For the text-containing cell, return its midpoint in [X, Y] coordinate format. 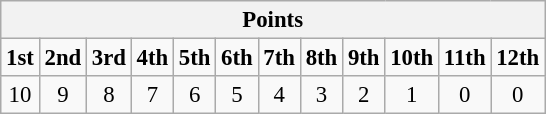
3rd [110, 58]
11th [464, 58]
12th [518, 58]
7 [152, 95]
8th [321, 58]
10 [20, 95]
1 [412, 95]
6th [237, 58]
Points [273, 20]
5th [195, 58]
4th [152, 58]
2 [364, 95]
10th [412, 58]
3 [321, 95]
8 [110, 95]
6 [195, 95]
5 [237, 95]
1st [20, 58]
4 [279, 95]
2nd [62, 58]
9th [364, 58]
9 [62, 95]
7th [279, 58]
